Identify which cell holds the provided text, then report its [X, Y] central coordinate. 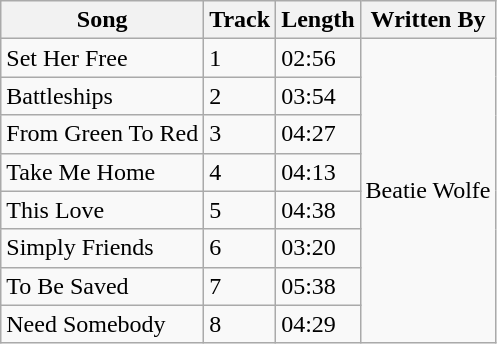
To Be Saved [102, 286]
04:27 [318, 134]
05:38 [318, 286]
From Green To Red [102, 134]
2 [240, 96]
Length [318, 20]
Take Me Home [102, 172]
7 [240, 286]
04:38 [318, 210]
6 [240, 248]
Written By [428, 20]
8 [240, 324]
03:54 [318, 96]
04:29 [318, 324]
Track [240, 20]
1 [240, 58]
Simply Friends [102, 248]
4 [240, 172]
Battleships [102, 96]
Song [102, 20]
Set Her Free [102, 58]
02:56 [318, 58]
This Love [102, 210]
5 [240, 210]
03:20 [318, 248]
3 [240, 134]
Beatie Wolfe [428, 191]
04:13 [318, 172]
Need Somebody [102, 324]
